From the cell containing the given text, extract its center point as [X, Y] coordinate. 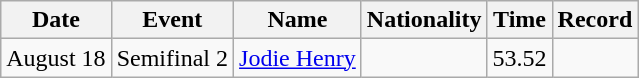
Semifinal 2 [172, 58]
Date [56, 20]
Jodie Henry [298, 58]
53.52 [520, 58]
Name [298, 20]
Time [520, 20]
Nationality [424, 20]
Record [595, 20]
August 18 [56, 58]
Event [172, 20]
